Pinpoint the cell where the given text exists, returning its [X, Y] midpoint coordinate. 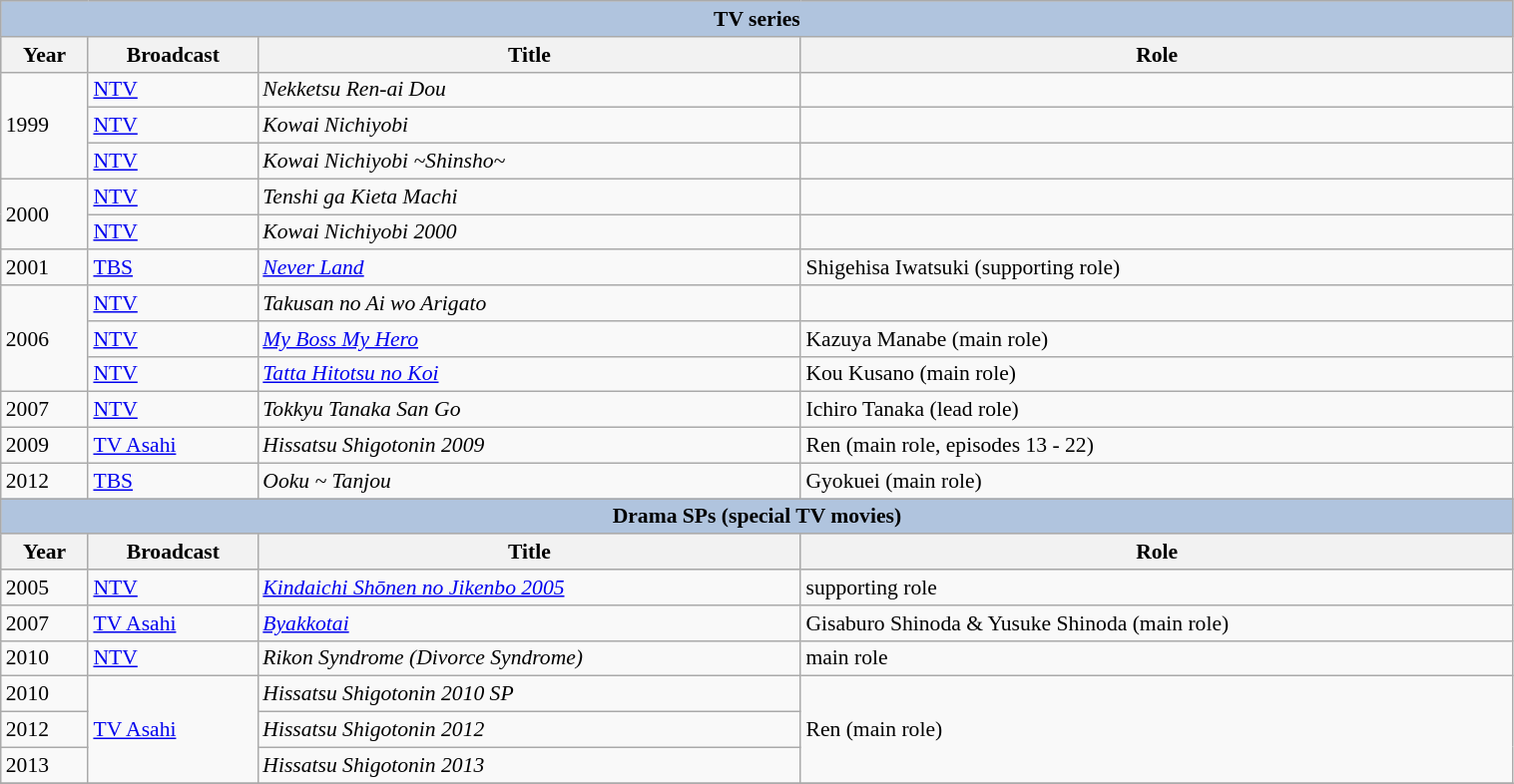
Ren (main role) [1157, 730]
Shigehisa Iwatsuki (supporting role) [1157, 268]
Ichiro Tanaka (lead role) [1157, 410]
Nekketsu Ren-ai Dou [529, 90]
2013 [45, 765]
Never Land [529, 268]
TV series [757, 19]
Rikon Syndrome (Divorce Syndrome) [529, 658]
Tenshi ga Kieta Machi [529, 196]
Kou Kusano (main role) [1157, 374]
Hissatsu Shigotonin 2012 [529, 730]
Kowai Nichiyobi 2000 [529, 232]
2006 [45, 339]
Byakkotai [529, 623]
My Boss My Hero [529, 339]
main role [1157, 658]
2001 [45, 268]
Kazuya Manabe (main role) [1157, 339]
2009 [45, 446]
Tatta Hitotsu no Koi [529, 374]
1999 [45, 126]
Hissatsu Shigotonin 2009 [529, 446]
Takusan no Ai wo Arigato [529, 303]
Gyokuei (main role) [1157, 481]
Hissatsu Shigotonin 2010 SP [529, 694]
2005 [45, 588]
2000 [45, 213]
Ooku ~ Tanjou [529, 481]
Gisaburo Shinoda & Yusuke Shinoda (main role) [1157, 623]
Drama SPs (special TV movies) [757, 517]
Hissatsu Shigotonin 2013 [529, 765]
Kindaichi Shōnen no Jikenbo 2005 [529, 588]
Ren (main role, episodes 13 - 22) [1157, 446]
Tokkyu Tanaka San Go [529, 410]
Kowai Nichiyobi [529, 126]
Kowai Nichiyobi ~Shinsho~ [529, 162]
supporting role [1157, 588]
